Search for the cell housing the specified text and yield its [X, Y] center coordinate. 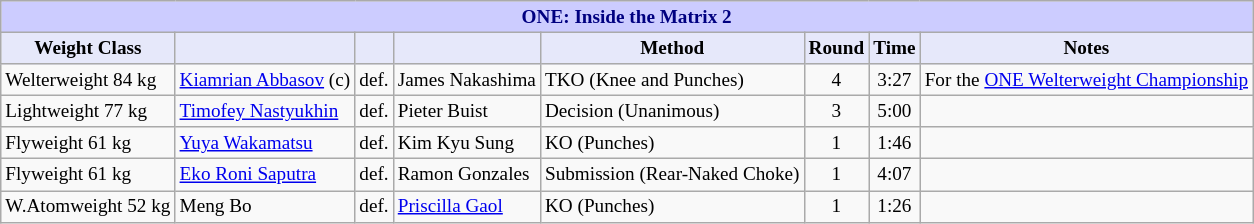
Notes [1086, 48]
Method [672, 48]
4:07 [894, 175]
Meng Bo [265, 206]
1:26 [894, 206]
Time [894, 48]
Kim Kyu Sung [466, 143]
Ramon Gonzales [466, 175]
W.Atomweight 52 kg [88, 206]
Eko Roni Saputra [265, 175]
TKO (Knee and Punches) [672, 80]
1:46 [894, 143]
Kiamrian Abbasov (c) [265, 80]
5:00 [894, 111]
4 [836, 80]
Lightweight 77 kg [88, 111]
Yuya Wakamatsu [265, 143]
Timofey Nastyukhin [265, 111]
Submission (Rear-Naked Choke) [672, 175]
James Nakashima [466, 80]
ONE: Inside the Matrix 2 [627, 17]
For the ONE Welterweight Championship [1086, 80]
Pieter Buist [466, 111]
Round [836, 48]
3 [836, 111]
3:27 [894, 80]
Priscilla Gaol [466, 206]
Weight Class [88, 48]
Welterweight 84 kg [88, 80]
Decision (Unanimous) [672, 111]
